Find where the given text appears and provide that cell's center as (x, y) coordinate. 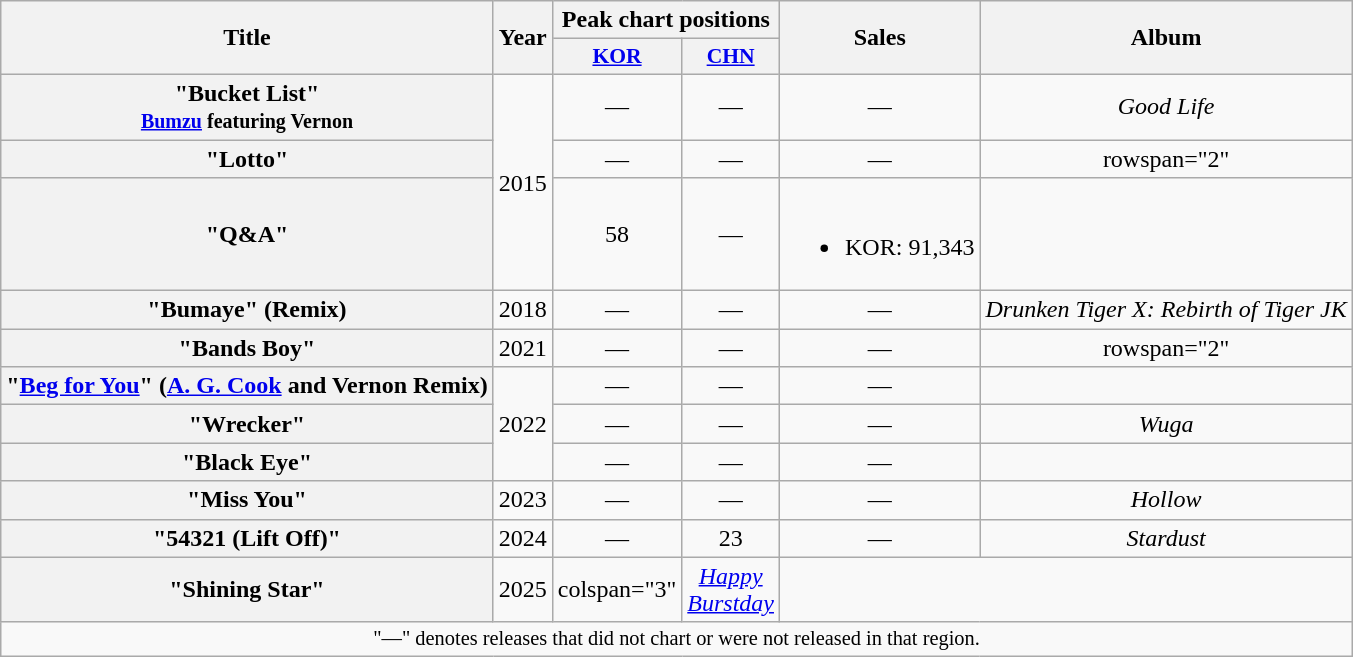
Happy Burstday (731, 590)
Year (522, 38)
Title (247, 38)
KOR: 91,343 (880, 234)
Hollow (1166, 500)
"Black Eye" (247, 462)
"Bumaye" (Remix) (247, 310)
"Q&A" (247, 234)
Stardust (1166, 538)
2015 (522, 182)
"—" denotes releases that did not chart or were not released in that region. (677, 639)
23 (731, 538)
"Shining Star" (247, 590)
Peak chart positions (666, 20)
58 (617, 234)
2023 (522, 500)
"Wrecker" (247, 424)
KOR (617, 57)
CHN (731, 57)
2022 (522, 424)
colspan="3" (617, 590)
"Miss You" (247, 500)
Drunken Tiger X: Rebirth of Tiger JK (1166, 310)
Good Life (1166, 106)
2024 (522, 538)
Album (1166, 38)
"Bucket List" Bumzu featuring Vernon (247, 106)
2025 (522, 590)
Sales (880, 38)
"Lotto" (247, 159)
Wuga (1166, 424)
2021 (522, 348)
"54321 (Lift Off)" (247, 538)
"Beg for You" (A. G. Cook and Vernon Remix) (247, 386)
"Bands Boy" (247, 348)
2018 (522, 310)
